Return [X, Y] of the center of cell containing provided text 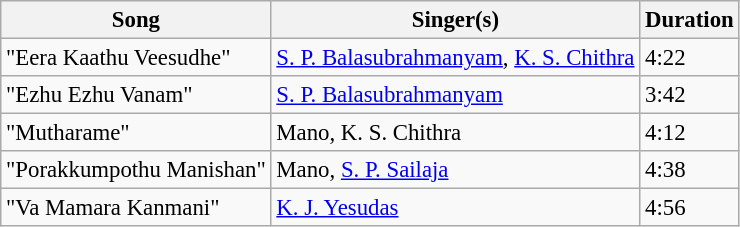
4:22 [690, 58]
K. J. Yesudas [456, 208]
4:12 [690, 133]
4:56 [690, 208]
S. P. Balasubrahmanyam [456, 95]
"Eera Kaathu Veesudhe" [136, 58]
S. P. Balasubrahmanyam, K. S. Chithra [456, 58]
"Mutharame" [136, 133]
Mano, K. S. Chithra [456, 133]
3:42 [690, 95]
"Ezhu Ezhu Vanam" [136, 95]
Duration [690, 20]
Mano, S. P. Sailaja [456, 170]
Song [136, 20]
"Va Mamara Kanmani" [136, 208]
Singer(s) [456, 20]
4:38 [690, 170]
"Porakkumpothu Manishan" [136, 170]
